Identify which cell holds the provided text, then report its (X, Y) central coordinate. 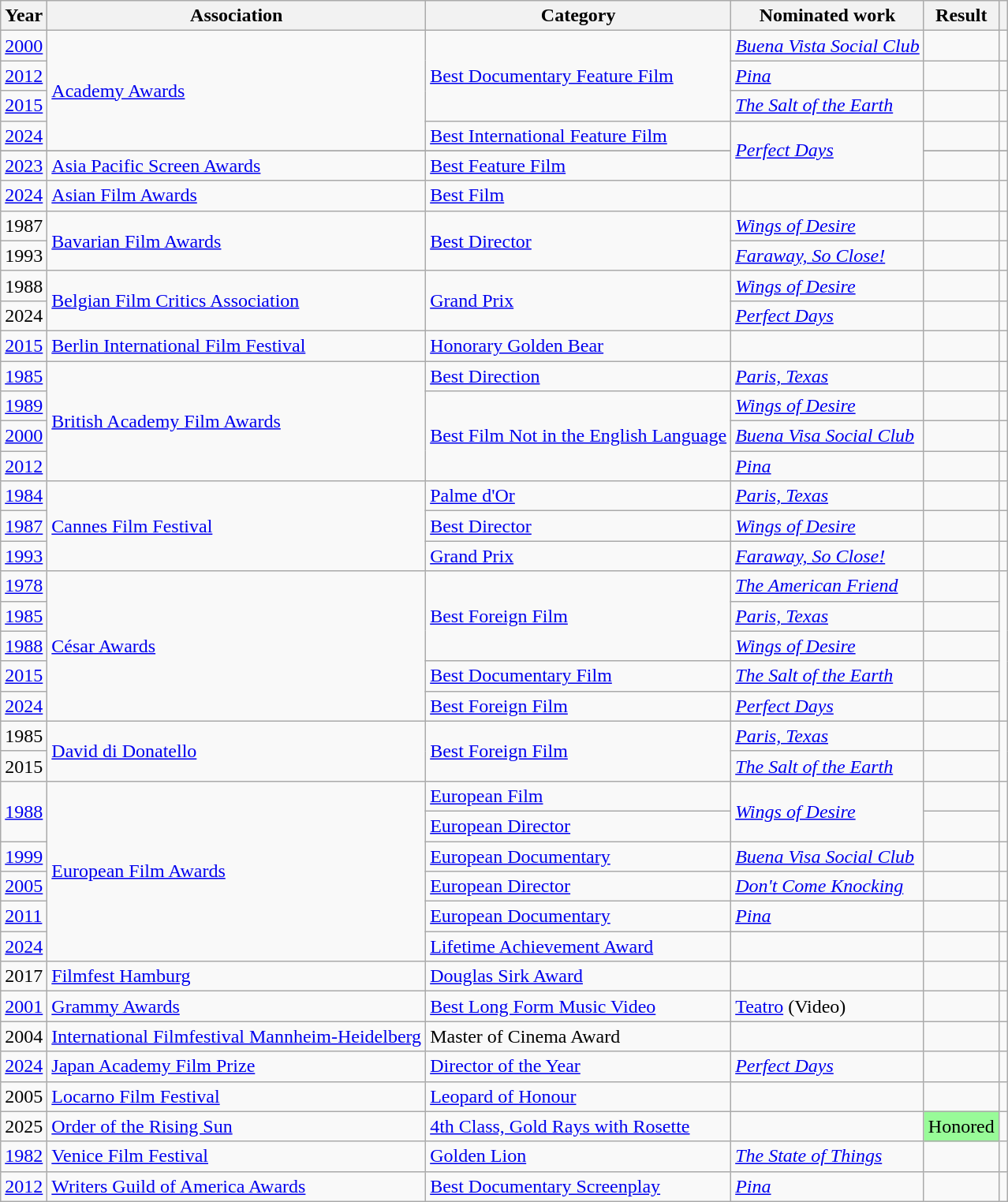
4th Class, Gold Rays with Rosette (579, 1126)
1989 (24, 406)
Best Film (579, 196)
Cannes Film Festival (237, 526)
2004 (24, 1036)
Best Film Not in the English Language (579, 436)
Asia Pacific Screen Awards (237, 166)
2001 (24, 1006)
David di Donatello (237, 751)
Nominated work (828, 16)
European Film Awards (237, 871)
Venice Film Festival (237, 1156)
Golden Lion (579, 1156)
1978 (24, 586)
Don't Come Knocking (828, 887)
Douglas Sirk Award (579, 976)
Academy Awards (237, 91)
2017 (24, 976)
2011 (24, 916)
Asian Film Awards (237, 196)
Best Long Form Music Video (579, 1006)
Berlin International Film Festival (237, 345)
Filmfest Hamburg (237, 976)
Result (961, 16)
Lifetime Achievement Award (579, 946)
Best International Feature Film (579, 136)
Locarno Film Festival (237, 1096)
Grammy Awards (237, 1006)
The State of Things (828, 1156)
Honorary Golden Bear (579, 345)
Year (24, 16)
1984 (24, 496)
Association (237, 16)
Japan Academy Film Prize (237, 1066)
Leopard of Honour (579, 1096)
Best Feature Film (579, 166)
Belgian Film Critics Association (237, 300)
Honored (961, 1126)
The American Friend (828, 586)
Bavarian Film Awards (237, 241)
Best Documentary Film (579, 676)
Best Direction (579, 376)
Best Documentary Feature Film (579, 76)
European Film (579, 796)
Buena Vista Social Club (828, 46)
Writers Guild of America Awards (237, 1186)
International Filmfestival Mannheim-Heidelberg (237, 1036)
Palme d'Or (579, 496)
Best Documentary Screenplay (579, 1186)
Order of the Rising Sun (237, 1126)
1999 (24, 856)
2023 (24, 166)
Category (579, 16)
Teatro (Video) (828, 1006)
César Awards (237, 646)
British Academy Film Awards (237, 421)
Director of the Year (579, 1066)
2025 (24, 1126)
1982 (24, 1156)
Master of Cinema Award (579, 1036)
